Return [x, y] of the center of cell containing provided text 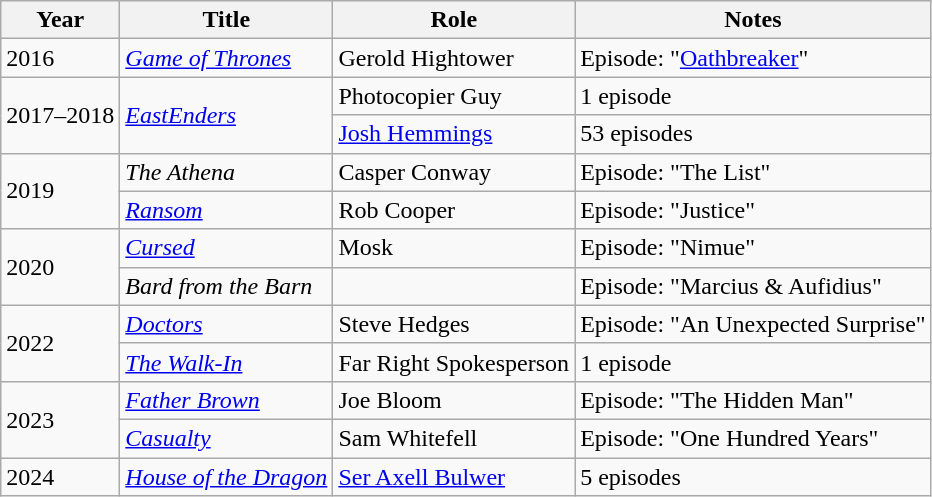
2024 [60, 477]
The Athena [226, 172]
Josh Hemmings [454, 134]
2023 [60, 419]
EastEnders [226, 115]
Year [60, 20]
Ransom [226, 210]
House of the Dragon [226, 477]
2017–2018 [60, 115]
Episode: "The List" [754, 172]
Title [226, 20]
Ser Axell Bulwer [454, 477]
Casper Conway [454, 172]
2016 [60, 58]
Gerold Hightower [454, 58]
Game of Thrones [226, 58]
Cursed [226, 248]
Father Brown [226, 400]
2022 [60, 343]
Joe Bloom [454, 400]
53 episodes [754, 134]
Episode: "The Hidden Man" [754, 400]
Episode: "Marcius & Aufidius" [754, 286]
Episode: "Justice" [754, 210]
Episode: "One Hundred Years" [754, 438]
Rob Cooper [454, 210]
2019 [60, 191]
Far Right Spokesperson [454, 362]
Steve Hedges [454, 324]
5 episodes [754, 477]
Bard from the Barn [226, 286]
Episode: "Oathbreaker" [754, 58]
Notes [754, 20]
Episode: "Nimue" [754, 248]
Mosk [454, 248]
Episode: "An Unexpected Surprise" [754, 324]
Sam Whitefell [454, 438]
Photocopier Guy [454, 96]
The Walk-In [226, 362]
Casualty [226, 438]
Role [454, 20]
2020 [60, 267]
Doctors [226, 324]
